Capture the cell that displays the provided text and extract its [x, y] central coordinate. 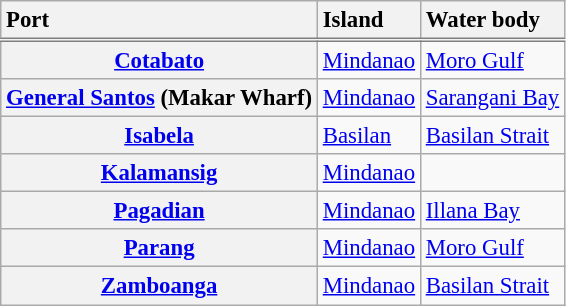
Zamboanga [160, 286]
Pagadian [160, 211]
Island [368, 20]
Basilan [368, 136]
Cotabato [160, 60]
Illana Bay [492, 211]
Port [160, 20]
Water body [492, 20]
Parang [160, 249]
Kalamansig [160, 173]
Isabela [160, 136]
Sarangani Bay [492, 98]
General Santos (Makar Wharf) [160, 98]
